Capture the cell that displays the provided text and extract its (X, Y) central coordinate. 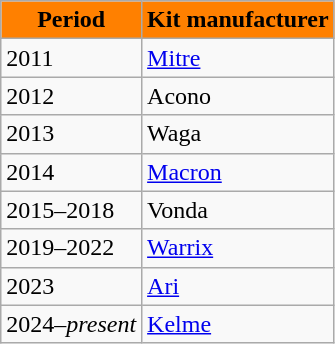
2023 (72, 286)
2012 (72, 96)
Acono (238, 96)
2011 (72, 58)
Mitre (238, 58)
Macron (238, 172)
Kit manufacturer (238, 20)
Ari (238, 286)
2015–2018 (72, 210)
Waga (238, 134)
Vonda (238, 210)
Period (72, 20)
2014 (72, 172)
2024–present (72, 324)
2019–2022 (72, 248)
Warrix (238, 248)
2013 (72, 134)
Kelme (238, 324)
